For the text-containing cell, return its midpoint in [x, y] coordinate format. 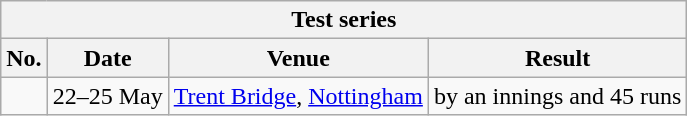
No. [24, 58]
by an innings and 45 runs [557, 96]
Date [108, 58]
Trent Bridge, Nottingham [298, 96]
22–25 May [108, 96]
Venue [298, 58]
Result [557, 58]
Test series [344, 20]
